From the cell containing the given text, extract its center point as [X, Y] coordinate. 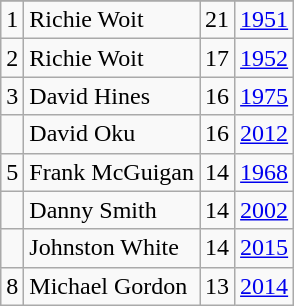
David Hines [112, 96]
Frank McGuigan [112, 172]
1952 [264, 58]
2 [12, 58]
David Oku [112, 134]
1 [12, 20]
13 [218, 286]
Michael Gordon [112, 286]
Johnston White [112, 248]
21 [218, 20]
1951 [264, 20]
2012 [264, 134]
3 [12, 96]
1968 [264, 172]
2002 [264, 210]
8 [12, 286]
5 [12, 172]
1975 [264, 96]
2014 [264, 286]
17 [218, 58]
2015 [264, 248]
Danny Smith [112, 210]
